From the cell containing the given text, extract its center point as [x, y] coordinate. 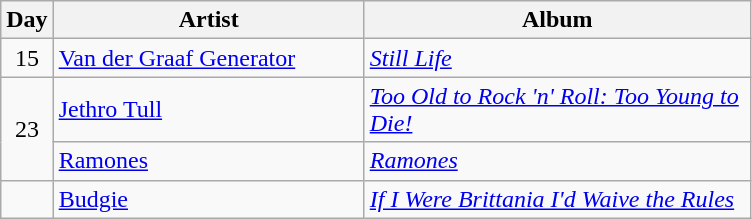
Artist [208, 20]
Still Life [557, 58]
Album [557, 20]
Jethro Tull [208, 110]
If I Were Brittania I'd Waive the Rules [557, 199]
23 [27, 128]
Van der Graaf Generator [208, 58]
Budgie [208, 199]
15 [27, 58]
Day [27, 20]
Too Old to Rock 'n' Roll: Too Young to Die! [557, 110]
